Find where the given text appears and provide that cell's center as [x, y] coordinate. 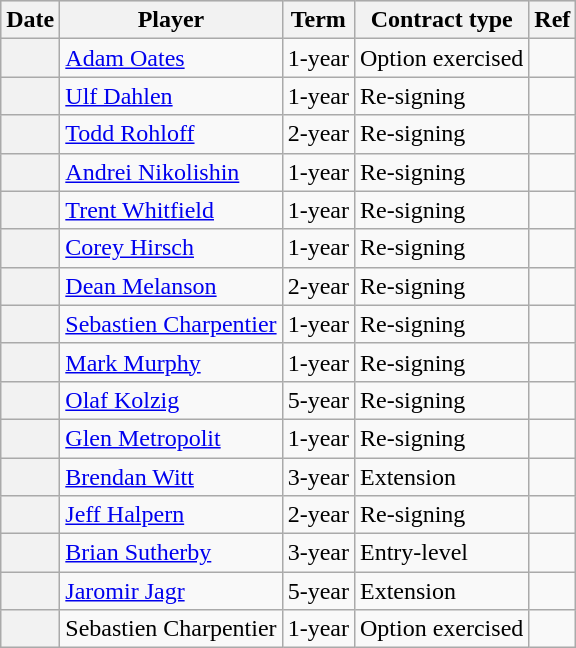
Brian Sutherby [171, 553]
Contract type [441, 20]
Ref [552, 20]
Corey Hirsch [171, 248]
Ulf Dahlen [171, 96]
Jaromir Jagr [171, 591]
Entry-level [441, 553]
Olaf Kolzig [171, 400]
Date [30, 20]
Jeff Halpern [171, 515]
Mark Murphy [171, 362]
Trent Whitfield [171, 210]
Todd Rohloff [171, 134]
Glen Metropolit [171, 438]
Adam Oates [171, 58]
Brendan Witt [171, 477]
Andrei Nikolishin [171, 172]
Term [318, 20]
Player [171, 20]
Dean Melanson [171, 286]
